Locate the cell with the specified text and output its [x, y] center coordinate. 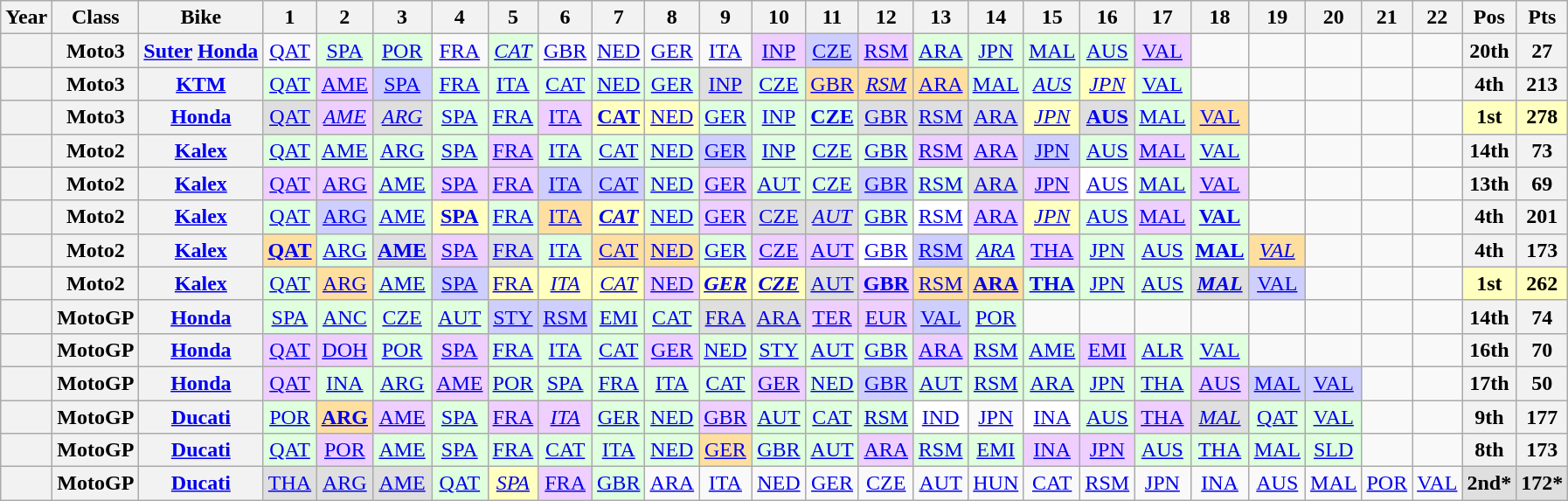
172* [1542, 484]
KTM [201, 84]
8th [1489, 450]
3 [402, 17]
14 [996, 17]
16th [1489, 350]
69 [1542, 184]
27 [1542, 51]
IND [940, 417]
50 [1542, 383]
21 [1387, 17]
2nd* [1489, 484]
6 [565, 17]
278 [1542, 117]
213 [1542, 84]
22 [1437, 17]
4 [460, 17]
ANC [344, 317]
70 [1542, 350]
Bike [201, 17]
2 [344, 17]
74 [1542, 317]
EUR [886, 317]
20th [1489, 51]
HUN [996, 484]
7 [619, 17]
1 [290, 17]
19 [1277, 17]
5 [513, 17]
13th [1489, 184]
ALR [1162, 350]
Suter Honda [201, 51]
TER [832, 317]
13 [940, 17]
262 [1542, 283]
SLD [1334, 450]
15 [1051, 17]
18 [1220, 17]
177 [1542, 417]
16 [1107, 17]
20 [1334, 17]
10 [779, 17]
9th [1489, 417]
17 [1162, 17]
201 [1542, 217]
73 [1542, 150]
DOH [344, 350]
8 [672, 17]
Class [96, 17]
12 [886, 17]
Pos [1489, 17]
Pts [1542, 17]
11 [832, 17]
17th [1489, 383]
Year [26, 17]
9 [725, 17]
